Pinpoint the cell where the given text exists, returning its (X, Y) midpoint coordinate. 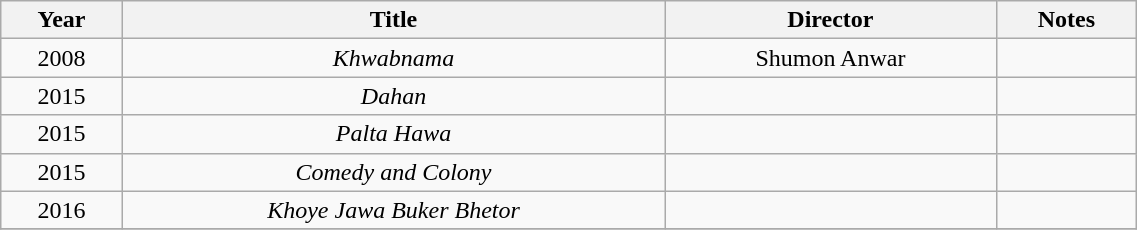
Shumon Anwar (830, 58)
2016 (62, 210)
2008 (62, 58)
Dahan (393, 96)
Title (393, 20)
Palta Hawa (393, 134)
Khwabnama (393, 58)
Notes (1066, 20)
Khoye Jawa Buker Bhetor (393, 210)
Comedy and Colony (393, 172)
Year (62, 20)
Director (830, 20)
